Determine the (x, y) coordinate at the center of the cell enclosing the given text.  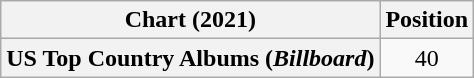
US Top Country Albums (Billboard) (190, 58)
40 (427, 58)
Position (427, 20)
Chart (2021) (190, 20)
